Determine the [x, y] coordinate at the center of the cell enclosing the given text.  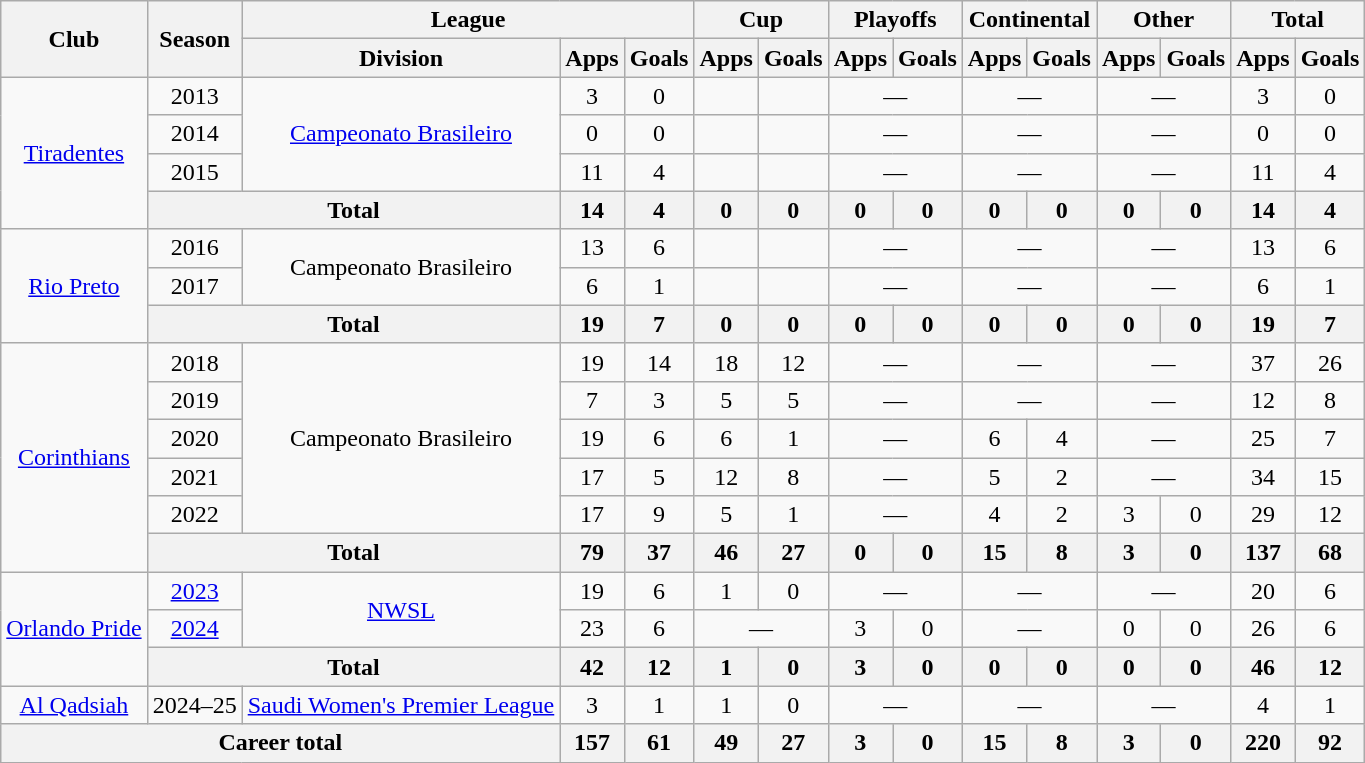
9 [659, 515]
2013 [194, 96]
2024 [194, 629]
2016 [194, 248]
25 [1263, 438]
23 [592, 629]
Orlando Pride [74, 629]
2022 [194, 515]
2024–25 [194, 705]
Continental [1029, 20]
2020 [194, 438]
68 [1330, 553]
220 [1263, 743]
137 [1263, 553]
20 [1263, 591]
Season [194, 39]
49 [726, 743]
61 [659, 743]
Other [1163, 20]
2017 [194, 286]
2018 [194, 362]
Club [74, 39]
92 [1330, 743]
Rio Preto [74, 286]
2021 [194, 477]
Al Qadsiah [74, 705]
Corinthians [74, 457]
Cup [761, 20]
NWSL [401, 610]
42 [592, 667]
79 [592, 553]
League [468, 20]
2014 [194, 134]
Playoffs [895, 20]
2019 [194, 400]
2023 [194, 591]
Career total [280, 743]
157 [592, 743]
Tiradentes [74, 153]
29 [1263, 515]
34 [1263, 477]
2015 [194, 172]
18 [726, 362]
Division [401, 58]
Saudi Women's Premier League [401, 705]
